Find where the given text appears and provide that cell's center as (x, y) coordinate. 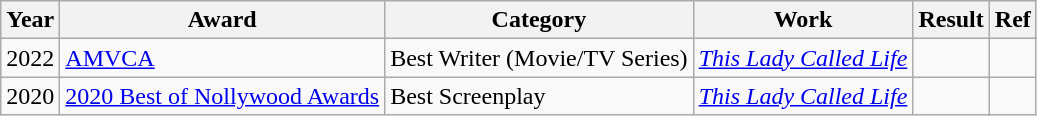
Category (539, 20)
Year (30, 20)
Ref (1012, 20)
Work (803, 20)
AMVCA (222, 58)
2020 Best of Nollywood Awards (222, 96)
Best Screenplay (539, 96)
Result (951, 20)
2020 (30, 96)
Best Writer (Movie/TV Series) (539, 58)
2022 (30, 58)
Award (222, 20)
